Return (x, y) of the center of cell containing provided text 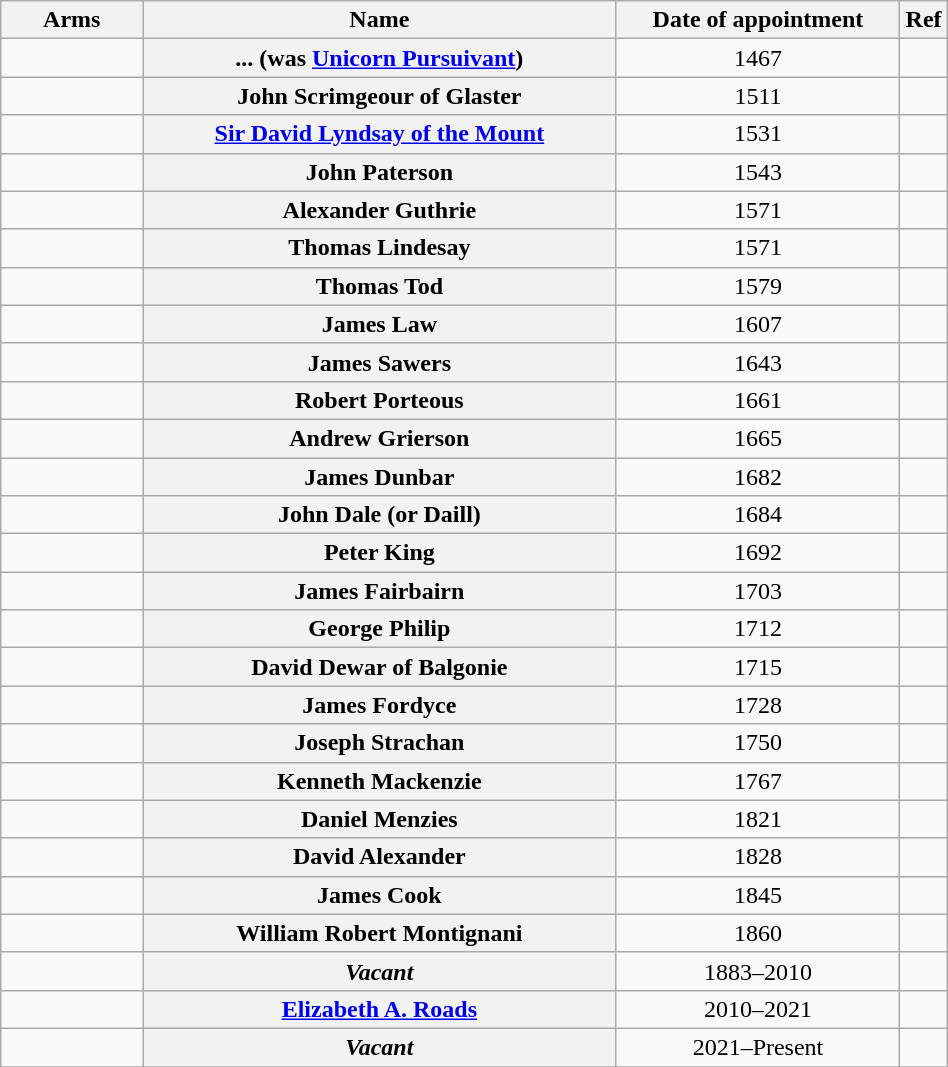
1531 (758, 134)
2010–2021 (758, 1009)
1728 (758, 705)
Daniel Menzies (380, 819)
1883–2010 (758, 971)
Date of appointment (758, 20)
James Cook (380, 895)
Elizabeth A. Roads (380, 1009)
Arms (72, 20)
James Sawers (380, 362)
Peter King (380, 553)
1828 (758, 857)
George Philip (380, 629)
1607 (758, 324)
David Dewar of Balgonie (380, 667)
Ref (924, 20)
James Law (380, 324)
2021–Present (758, 1047)
1692 (758, 553)
1665 (758, 438)
1661 (758, 400)
1845 (758, 895)
1511 (758, 96)
1703 (758, 591)
1712 (758, 629)
Robert Porteous (380, 400)
1750 (758, 743)
Thomas Tod (380, 286)
Sir David Lyndsay of the Mount (380, 134)
1767 (758, 781)
Andrew Grierson (380, 438)
Alexander Guthrie (380, 210)
Joseph Strachan (380, 743)
James Fairbairn (380, 591)
1860 (758, 933)
Name (380, 20)
1682 (758, 477)
... (was Unicorn Pursuivant) (380, 58)
James Fordyce (380, 705)
1684 (758, 515)
John Paterson (380, 172)
1467 (758, 58)
Thomas Lindesay (380, 248)
William Robert Montignani (380, 933)
1715 (758, 667)
1543 (758, 172)
1643 (758, 362)
Kenneth Mackenzie (380, 781)
John Scrimgeour of Glaster (380, 96)
James Dunbar (380, 477)
David Alexander (380, 857)
1579 (758, 286)
John Dale (or Daill) (380, 515)
1821 (758, 819)
